Output the [X, Y] coordinate of the center of the cell containing the given text.  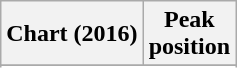
Peak position [189, 34]
Chart (2016) [72, 34]
